Pinpoint the cell where the given text exists, returning its [X, Y] midpoint coordinate. 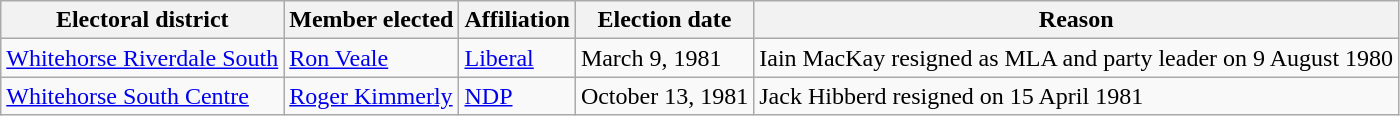
Jack Hibberd resigned on 15 April 1981 [1076, 96]
Iain MacKay resigned as MLA and party leader on 9 August 1980 [1076, 58]
Liberal [517, 58]
Affiliation [517, 20]
March 9, 1981 [664, 58]
Reason [1076, 20]
Roger Kimmerly [372, 96]
Whitehorse South Centre [142, 96]
October 13, 1981 [664, 96]
Electoral district [142, 20]
NDP [517, 96]
Election date [664, 20]
Ron Veale [372, 58]
Whitehorse Riverdale South [142, 58]
Member elected [372, 20]
